Detect which cell encompasses the target text, then output its [X, Y] center coordinate. 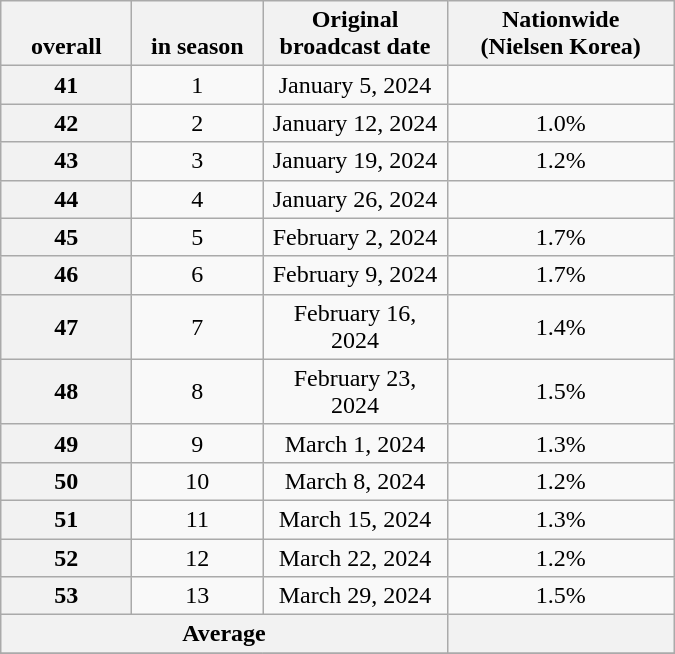
1.4% [560, 326]
3 [198, 161]
January 5, 2024 [355, 85]
46 [66, 275]
Nationwide(Nielsen Korea) [560, 34]
50 [66, 481]
2 [198, 123]
February 23, 2024 [355, 392]
13 [198, 596]
44 [66, 199]
43 [66, 161]
11 [198, 519]
47 [66, 326]
March 1, 2024 [355, 443]
5 [198, 237]
6 [198, 275]
Original broadcast date [355, 34]
49 [66, 443]
January 26, 2024 [355, 199]
March 15, 2024 [355, 519]
7 [198, 326]
8 [198, 392]
1 [198, 85]
53 [66, 596]
overall [66, 34]
March 8, 2024 [355, 481]
51 [66, 519]
9 [198, 443]
41 [66, 85]
March 29, 2024 [355, 596]
January 12, 2024 [355, 123]
12 [198, 557]
February 9, 2024 [355, 275]
February 16, 2024 [355, 326]
42 [66, 123]
February 2, 2024 [355, 237]
Average [224, 634]
in season [198, 34]
10 [198, 481]
45 [66, 237]
1.0% [560, 123]
January 19, 2024 [355, 161]
4 [198, 199]
48 [66, 392]
52 [66, 557]
March 22, 2024 [355, 557]
